Search for the cell housing the specified text and yield its [X, Y] center coordinate. 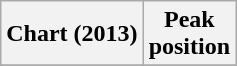
Peakposition [189, 34]
Chart (2013) [72, 34]
